Search for the cell housing the specified text and yield its [x, y] center coordinate. 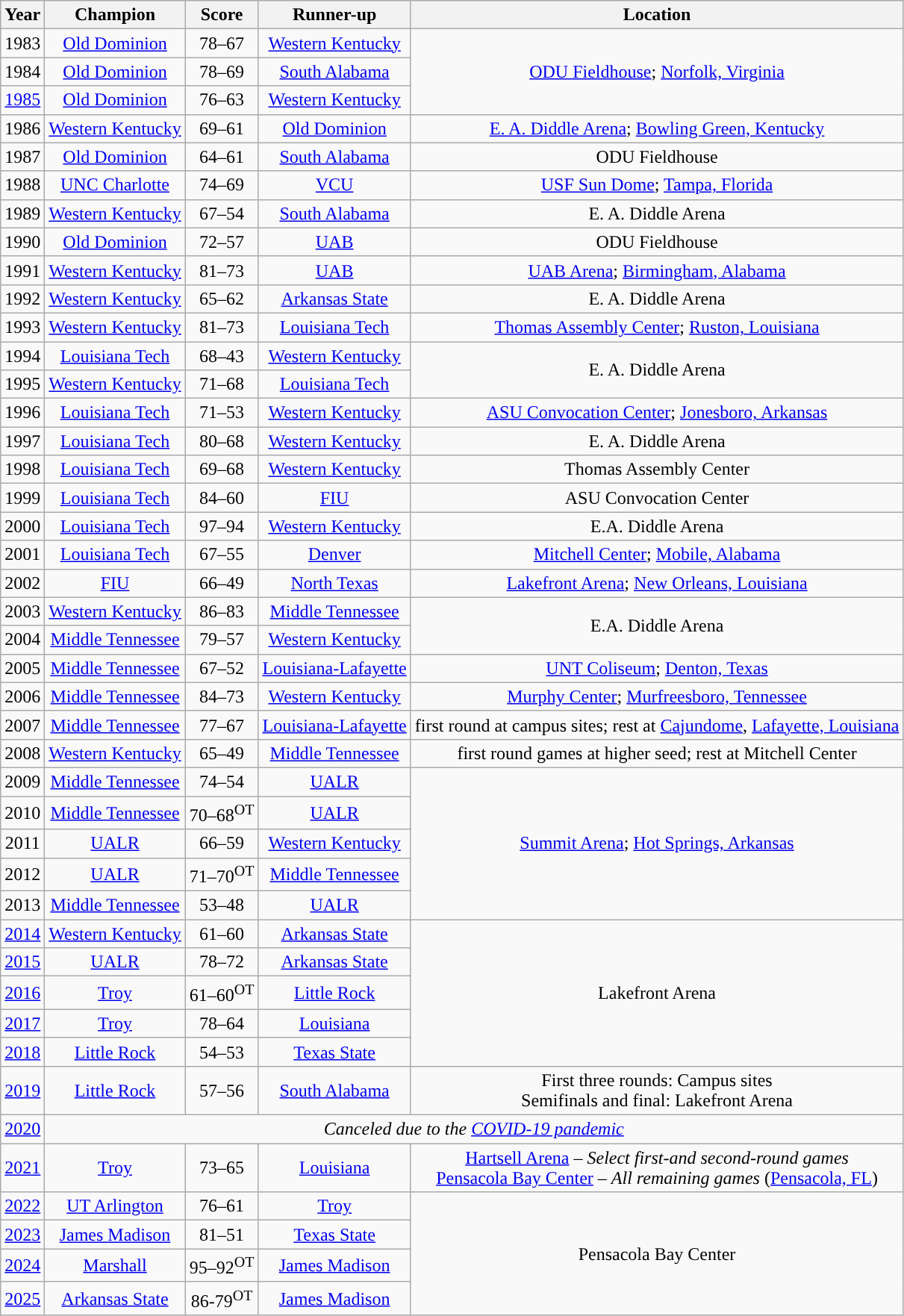
97–94 [222, 526]
2006 [22, 696]
2011 [22, 843]
Year [22, 15]
69–68 [222, 470]
North Texas [334, 583]
2007 [22, 725]
69–61 [222, 128]
2013 [22, 905]
UT Arlington [115, 1206]
53–48 [222, 905]
65–62 [222, 299]
First three rounds: Campus sitesSemifinals and final: Lakefront Arena [657, 1091]
first round at campus sites; rest at Cajundome, Lafayette, Louisiana [657, 725]
2017 [22, 1023]
Marshall [115, 1266]
2016 [22, 993]
2005 [22, 668]
Canceled due to the COVID-19 pandemic [474, 1129]
86–83 [222, 611]
2001 [22, 555]
2004 [22, 640]
1993 [22, 327]
74–54 [222, 782]
70–68OT [222, 812]
71–68 [222, 384]
Lakefront Arena [657, 993]
2019 [22, 1091]
1989 [22, 213]
Score [222, 15]
2021 [22, 1167]
1983 [22, 43]
81–51 [222, 1235]
78–67 [222, 43]
80–68 [222, 441]
2002 [22, 583]
Location [657, 15]
2010 [22, 812]
1992 [22, 299]
UAB Arena; Birmingham, Alabama [657, 270]
USF Sun Dome; Tampa, Florida [657, 185]
67–55 [222, 555]
2008 [22, 753]
61–60 [222, 934]
ODU Fieldhouse; Norfolk, Virginia [657, 72]
57–56 [222, 1091]
2020 [22, 1129]
2025 [22, 1299]
1991 [22, 270]
Champion [115, 15]
78–72 [222, 962]
1999 [22, 498]
66–59 [222, 843]
Summit Arena; Hot Springs, Arkansas [657, 843]
first round games at higher seed; rest at Mitchell Center [657, 753]
1985 [22, 100]
1996 [22, 413]
Thomas Assembly Center [657, 470]
76–63 [222, 100]
Mitchell Center; Mobile, Alabama [657, 555]
84–60 [222, 498]
66–49 [222, 583]
2024 [22, 1266]
2014 [22, 934]
VCU [334, 185]
86-79OT [222, 1299]
84–73 [222, 696]
78–69 [222, 72]
67–52 [222, 668]
95–92OT [222, 1266]
2015 [22, 962]
1988 [22, 185]
76–61 [222, 1206]
E. A. Diddle Arena; Bowling Green, Kentucky [657, 128]
2000 [22, 526]
64–61 [222, 157]
68–43 [222, 356]
73–65 [222, 1167]
74–69 [222, 185]
Denver [334, 555]
1998 [22, 470]
78–64 [222, 1023]
Runner-up [334, 15]
2009 [22, 782]
72–57 [222, 242]
Pensacola Bay Center [657, 1254]
2003 [22, 611]
UNT Coliseum; Denton, Texas [657, 668]
Hartsell Arena – Select first-and second-round games Pensacola Bay Center – All remaining games (Pensacola, FL) [657, 1167]
ASU Convocation Center [657, 498]
1986 [22, 128]
1990 [22, 242]
1994 [22, 356]
1997 [22, 441]
1987 [22, 157]
Thomas Assembly Center; Ruston, Louisiana [657, 327]
2012 [22, 875]
2022 [22, 1206]
71–70OT [222, 875]
2023 [22, 1235]
77–67 [222, 725]
61–60OT [222, 993]
Lakefront Arena; New Orleans, Louisiana [657, 583]
2018 [22, 1052]
67–54 [222, 213]
1984 [22, 72]
1995 [22, 384]
79–57 [222, 640]
54–53 [222, 1052]
65–49 [222, 753]
ASU Convocation Center; Jonesboro, Arkansas [657, 413]
Murphy Center; Murfreesboro, Tennessee [657, 696]
71–53 [222, 413]
UNC Charlotte [115, 185]
